Pinpoint the cell where the given text exists, returning its (X, Y) midpoint coordinate. 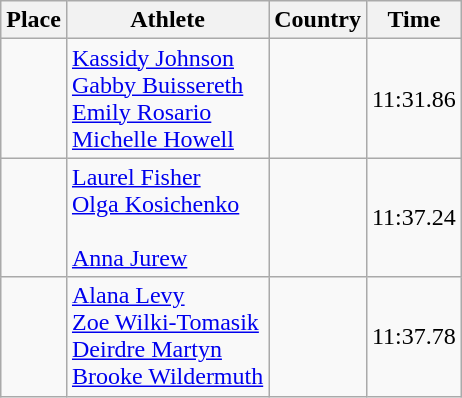
11:37.24 (414, 218)
Alana LevyZoe Wilki-TomasikDeirdre MartynBrooke Wildermuth (167, 336)
Laurel FisherOlga KosichenkoAnna Jurew (167, 218)
Kassidy JohnsonGabby BuisserethEmily RosarioMichelle Howell (167, 98)
Place (34, 20)
11:31.86 (414, 98)
Country (318, 20)
11:37.78 (414, 336)
Time (414, 20)
Athlete (167, 20)
